Output the [X, Y] coordinate of the center of the cell containing the given text.  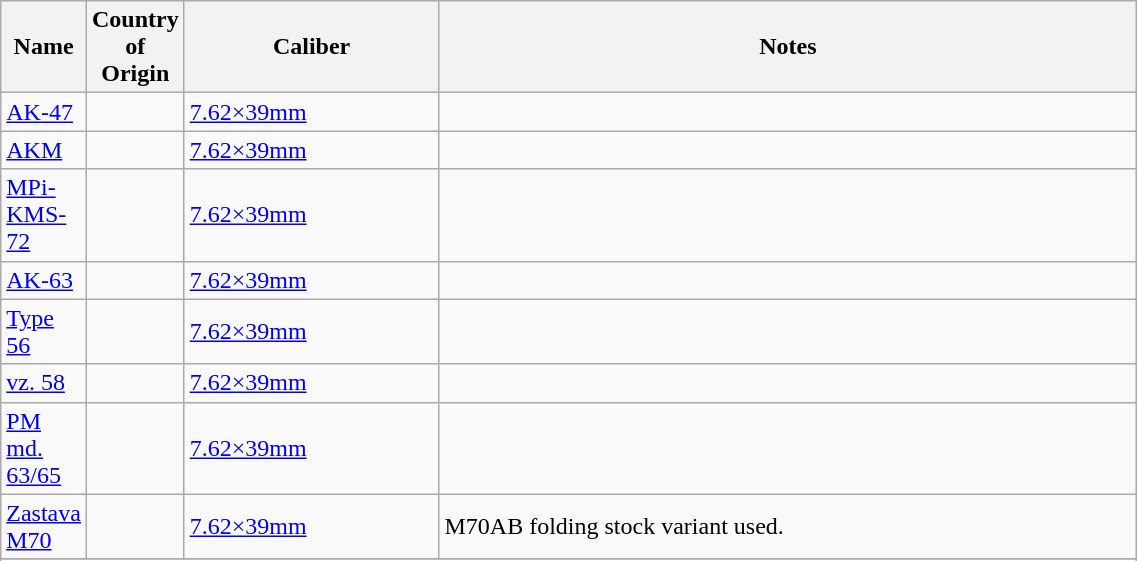
Country of Origin [135, 47]
MPi-KMS-72 [44, 215]
Notes [788, 47]
PM md. 63/65 [44, 448]
M70AB folding stock variant used. [788, 526]
Type 56 [44, 332]
Zastava M70 [44, 526]
Caliber [312, 47]
Name [44, 47]
AKM [44, 150]
AK-47 [44, 112]
vz. 58 [44, 383]
AK-63 [44, 280]
